Return [x, y] of the center of cell containing provided text 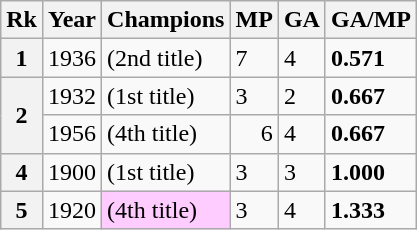
7 [254, 58]
GA/MP [370, 20]
Year [72, 20]
(2nd title) [166, 58]
1900 [72, 172]
6 [254, 134]
Rk [22, 20]
5 [22, 210]
1 [22, 58]
1.333 [370, 210]
MP [254, 20]
1.000 [370, 172]
1956 [72, 134]
1920 [72, 210]
1936 [72, 58]
0.571 [370, 58]
1932 [72, 96]
GA [302, 20]
Champions [166, 20]
